For the text-containing cell, return its midpoint in (x, y) coordinate format. 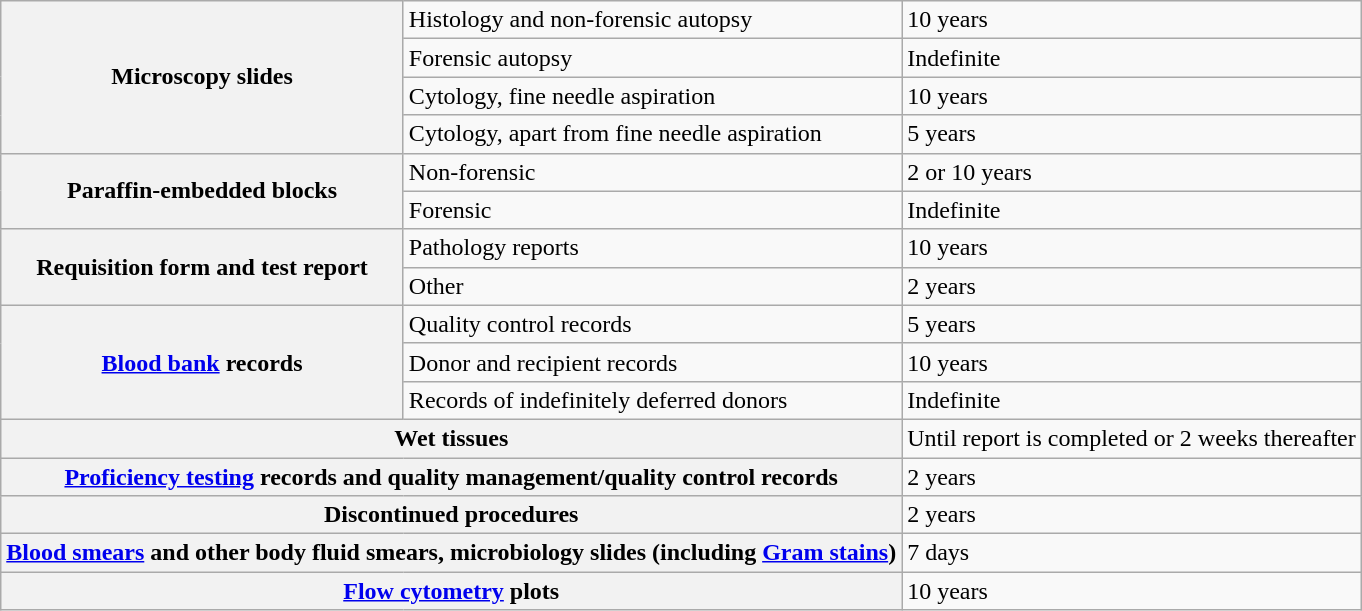
Other (652, 286)
7 days (1132, 553)
Wet tissues (452, 438)
Donor and recipient records (652, 362)
Cytology, fine needle aspiration (652, 96)
Blood smears and other body fluid smears, microbiology slides (including Gram stains) (452, 553)
Records of indefinitely deferred donors (652, 400)
Forensic autopsy (652, 58)
Blood bank records (202, 362)
Forensic (652, 210)
Requisition form and test report (202, 267)
Discontinued procedures (452, 515)
Microscopy slides (202, 77)
Flow cytometry plots (452, 591)
Until report is completed or 2 weeks thereafter (1132, 438)
Cytology, apart from fine needle aspiration (652, 134)
Quality control records (652, 324)
2 or 10 years (1132, 172)
Proficiency testing records and quality management/quality control records (452, 477)
Pathology reports (652, 248)
Non-forensic (652, 172)
Histology and non-forensic autopsy (652, 20)
Paraffin-embedded blocks (202, 191)
